Locate the cell with the specified text and output its (X, Y) center coordinate. 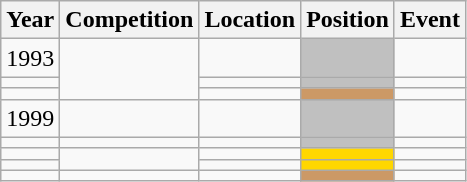
Competition (130, 20)
Year (30, 20)
1993 (30, 58)
1999 (30, 118)
Position (348, 20)
Location (250, 20)
Event (430, 20)
